Search for the cell housing the specified text and yield its [X, Y] center coordinate. 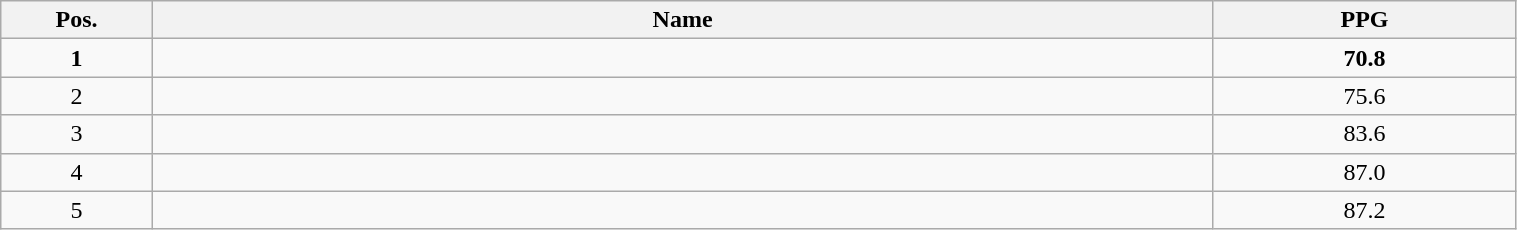
87.0 [1364, 172]
Name [682, 20]
2 [77, 96]
5 [77, 210]
Pos. [77, 20]
83.6 [1364, 134]
4 [77, 172]
3 [77, 134]
PPG [1364, 20]
70.8 [1364, 58]
87.2 [1364, 210]
1 [77, 58]
75.6 [1364, 96]
